Capture the cell that displays the provided text and extract its (X, Y) central coordinate. 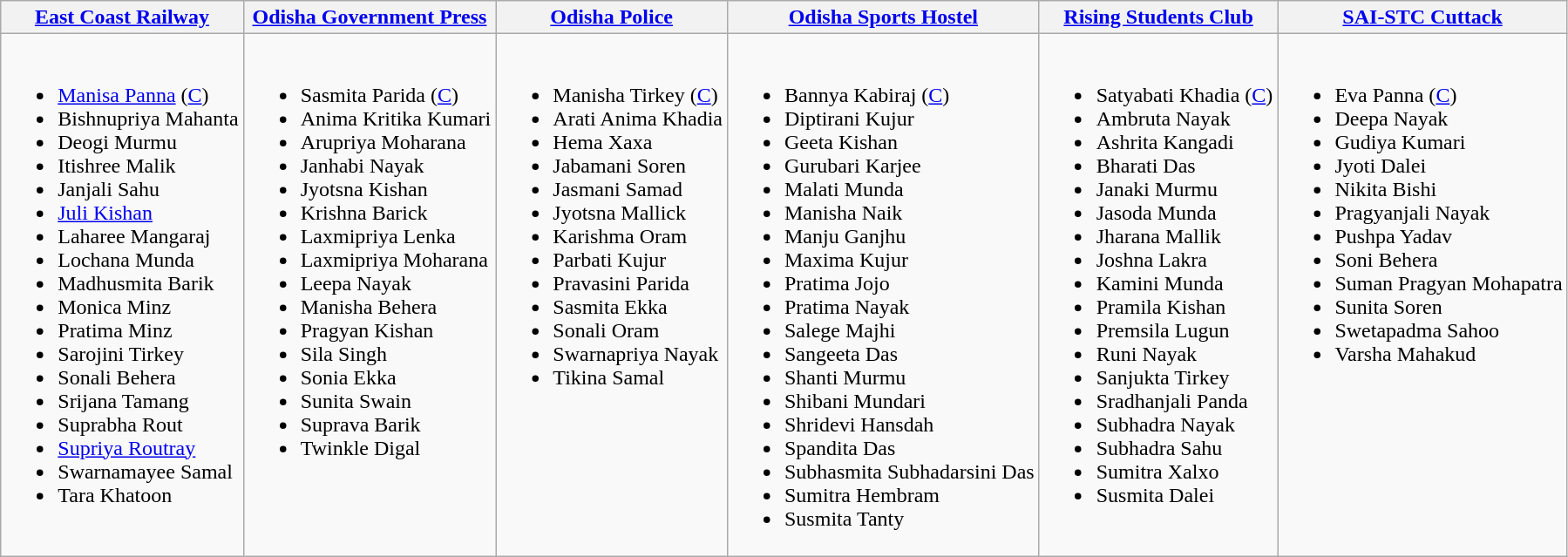
Rising Students Club (1158, 17)
Odisha Sports Hostel (883, 17)
SAI-STC Cuttack (1422, 17)
Odisha Government Press (370, 17)
East Coast Railway (122, 17)
Odisha Police (612, 17)
